Detect which cell encompasses the target text, then output its (x, y) center coordinate. 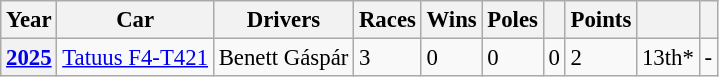
Points (600, 20)
2025 (29, 58)
Races (388, 20)
13th* (668, 58)
Poles (512, 20)
Benett Gáspár (283, 58)
- (708, 58)
Car (135, 20)
Drivers (283, 20)
3 (388, 58)
2 (600, 58)
Wins (452, 20)
Tatuus F4-T421 (135, 58)
Year (29, 20)
